Capture the cell that displays the provided text and extract its [x, y] central coordinate. 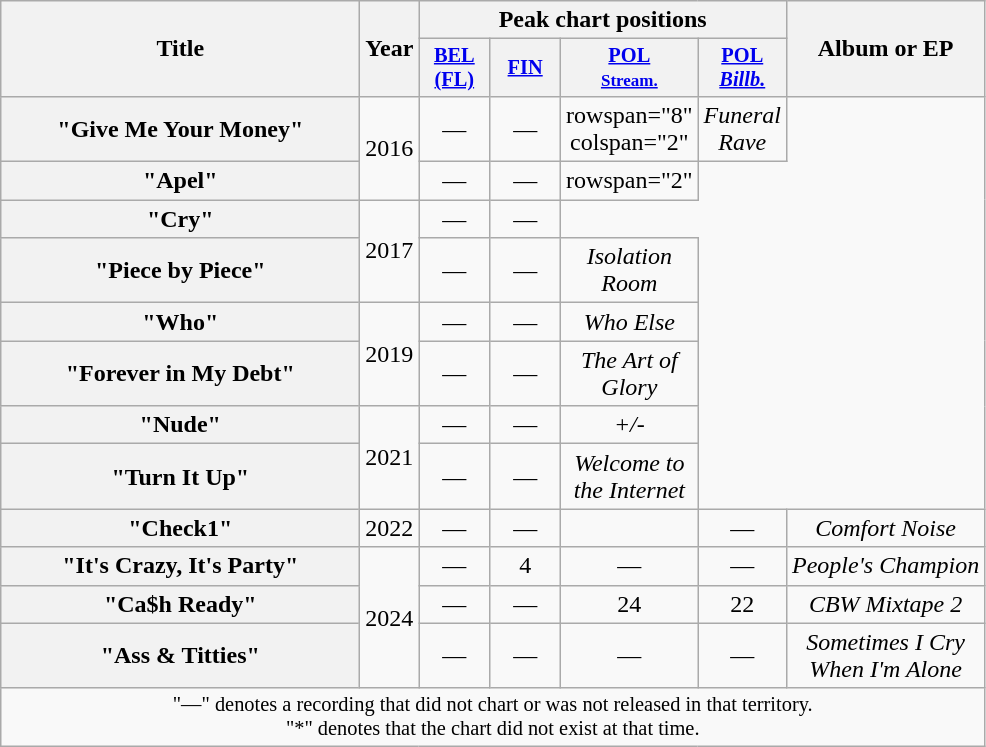
Sometimes I CryWhen I'm Alone [885, 656]
"Piece by Piece" [180, 270]
"Apel" [180, 181]
rowspan="2" [630, 181]
"Turn It Up" [180, 476]
2021 [390, 458]
"It's Crazy, It's Party" [180, 566]
Who Else [630, 322]
4 [526, 566]
"Nude" [180, 425]
24 [630, 604]
Comfort Noise [885, 528]
POLBillb. [742, 68]
The Art of Glory [630, 374]
2019 [390, 354]
"Give Me Your Money" [180, 128]
Isolation Room [630, 270]
22 [742, 604]
2017 [390, 252]
2016 [390, 148]
Title [180, 49]
"Check1" [180, 528]
POLStream. [630, 68]
"Forever in My Debt" [180, 374]
FIN [526, 68]
"Ca$h Ready" [180, 604]
Funeral Rave [742, 128]
"Who" [180, 322]
People's Champion [885, 566]
+/- [630, 425]
rowspan="8" colspan="2" [630, 128]
Album or EP [885, 49]
2022 [390, 528]
Peak chart positions [603, 20]
"—" denotes a recording that did not chart or was not released in that territory. "*" denotes that the chart did not exist at that time. [493, 717]
"Ass & Titties" [180, 656]
CBW Mixtape 2 [885, 604]
Year [390, 49]
BEL(FL) [454, 68]
Welcome to the Internet [630, 476]
2024 [390, 618]
"Cry" [180, 219]
